Search for the cell housing the specified text and yield its [x, y] center coordinate. 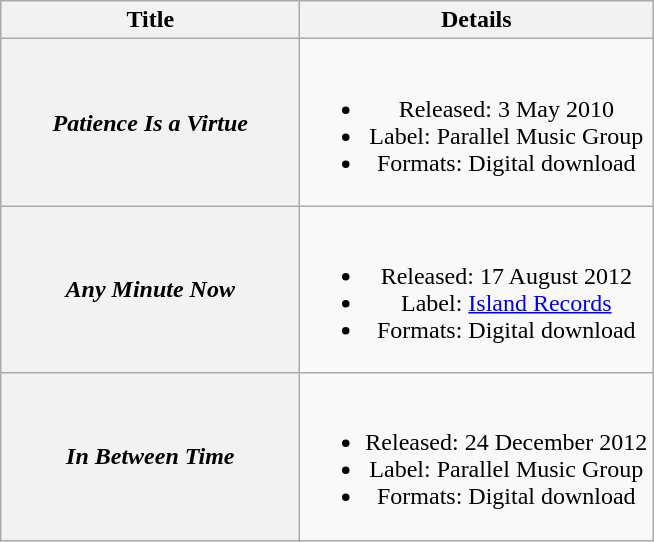
Released: 3 May 2010Label: Parallel Music GroupFormats: Digital download [476, 122]
Details [476, 20]
Any Minute Now [150, 290]
Released: 17 August 2012Label: Island RecordsFormats: Digital download [476, 290]
Released: 24 December 2012Label: Parallel Music GroupFormats: Digital download [476, 456]
In Between Time [150, 456]
Title [150, 20]
Patience Is a Virtue [150, 122]
